Detect which cell encompasses the target text, then output its [x, y] center coordinate. 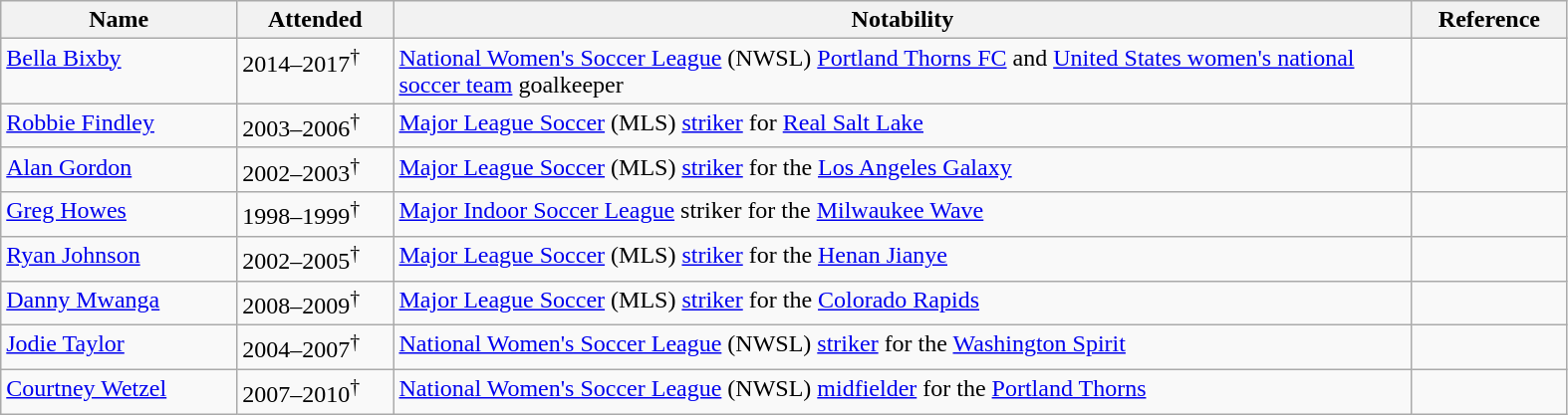
Greg Howes [120, 215]
Notability [903, 20]
Ryan Johnson [120, 259]
2003–2006† [315, 125]
Major League Soccer (MLS) striker for Real Salt Lake [903, 125]
Major League Soccer (MLS) striker for the Los Angeles Galaxy [903, 169]
2002–2003† [315, 169]
Courtney Wetzel [120, 392]
Alan Gordon [120, 169]
National Women's Soccer League (NWSL) midfielder for the Portland Thorns [903, 392]
Robbie Findley [120, 125]
2014–2017† [315, 72]
2008–2009† [315, 303]
Attended [315, 20]
Major League Soccer (MLS) striker for the Colorado Rapids [903, 303]
Jodie Taylor [120, 348]
Major Indoor Soccer League striker for the Milwaukee Wave [903, 215]
2007–2010† [315, 392]
Bella Bixby [120, 72]
Major League Soccer (MLS) striker for the Henan Jianye [903, 259]
Reference [1489, 20]
National Women's Soccer League (NWSL) Portland Thorns FC and United States women's national soccer team goalkeeper [903, 72]
2002–2005† [315, 259]
1998–1999† [315, 215]
National Women's Soccer League (NWSL) striker for the Washington Spirit [903, 348]
Name [120, 20]
Danny Mwanga [120, 303]
2004–2007† [315, 348]
